Pinpoint the cell where the given text exists, returning its [x, y] midpoint coordinate. 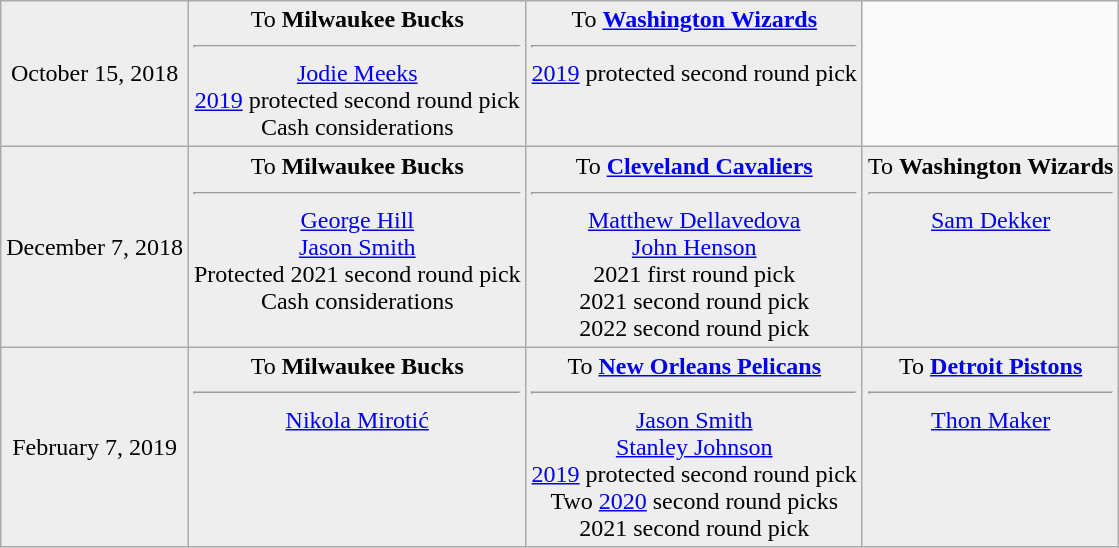
February 7, 2019 [95, 447]
To Cleveland CavaliersMatthew DellavedovaJohn Henson2021 first round pick2021 second round pick2022 second round pick [694, 247]
To Milwaukee BucksGeorge HillJason SmithProtected 2021 second round pickCash considerations [357, 247]
To Washington WizardsSam Dekker [990, 247]
To Milwaukee BucksNikola Mirotić [357, 447]
December 7, 2018 [95, 247]
To Milwaukee BucksJodie Meeks2019 protected second round pickCash considerations [357, 74]
To Detroit PistonsThon Maker [990, 447]
October 15, 2018 [95, 74]
To Washington Wizards2019 protected second round pick [694, 74]
To New Orleans PelicansJason SmithStanley Johnson2019 protected second round pickTwo 2020 second round picks2021 second round pick [694, 447]
